Return [x, y] of the center of cell containing provided text 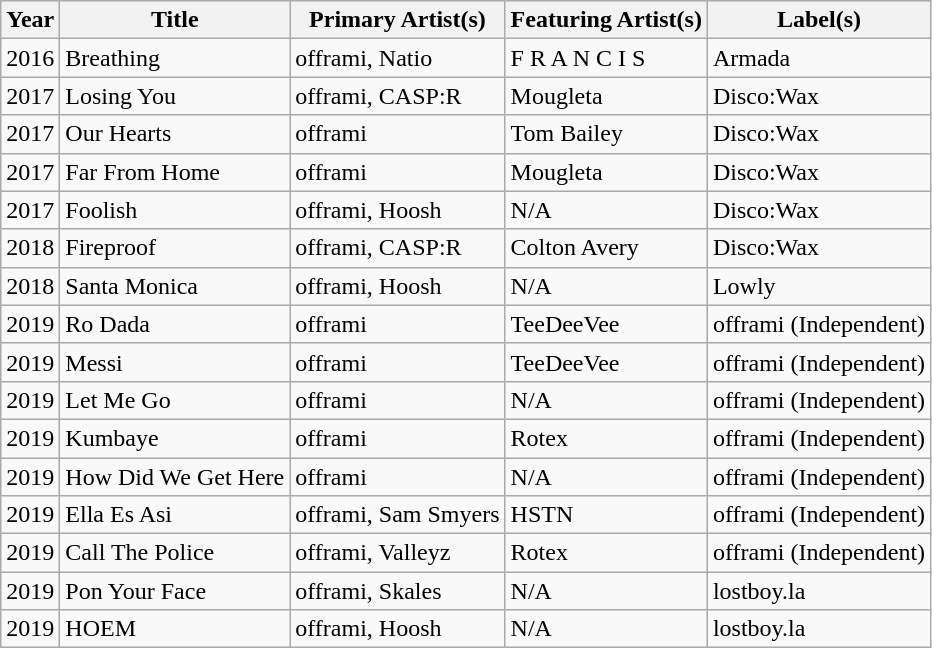
2016 [30, 58]
Santa Monica [175, 286]
Breathing [175, 58]
Ro Dada [175, 324]
HSTN [606, 515]
Ella Es Asi [175, 515]
Far From Home [175, 172]
Our Hearts [175, 134]
Tom Bailey [606, 134]
Losing You [175, 96]
Featuring Artist(s) [606, 20]
offrami, Sam Smyers [398, 515]
Foolish [175, 210]
Fireproof [175, 248]
Colton Avery [606, 248]
Lowly [818, 286]
Let Me Go [175, 400]
Messi [175, 362]
Primary Artist(s) [398, 20]
HOEM [175, 629]
Title [175, 20]
F R A N C I S [606, 58]
Kumbaye [175, 438]
Year [30, 20]
How Did We Get Here [175, 477]
Pon Your Face [175, 591]
offrami, Valleyz [398, 553]
Armada [818, 58]
Label(s) [818, 20]
offrami, Natio [398, 58]
offrami, Skales [398, 591]
Call The Police [175, 553]
